Find where the given text appears and provide that cell's center as [X, Y] coordinate. 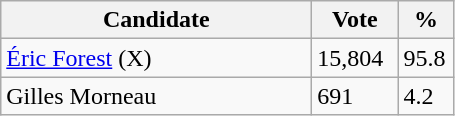
% [426, 20]
Candidate [156, 20]
Gilles Morneau [156, 96]
Éric Forest (X) [156, 58]
4.2 [426, 96]
95.8 [426, 58]
Vote [355, 20]
15,804 [355, 58]
691 [355, 96]
